Return the [x, y] coordinate for the center point of the cell that contains the specified text.  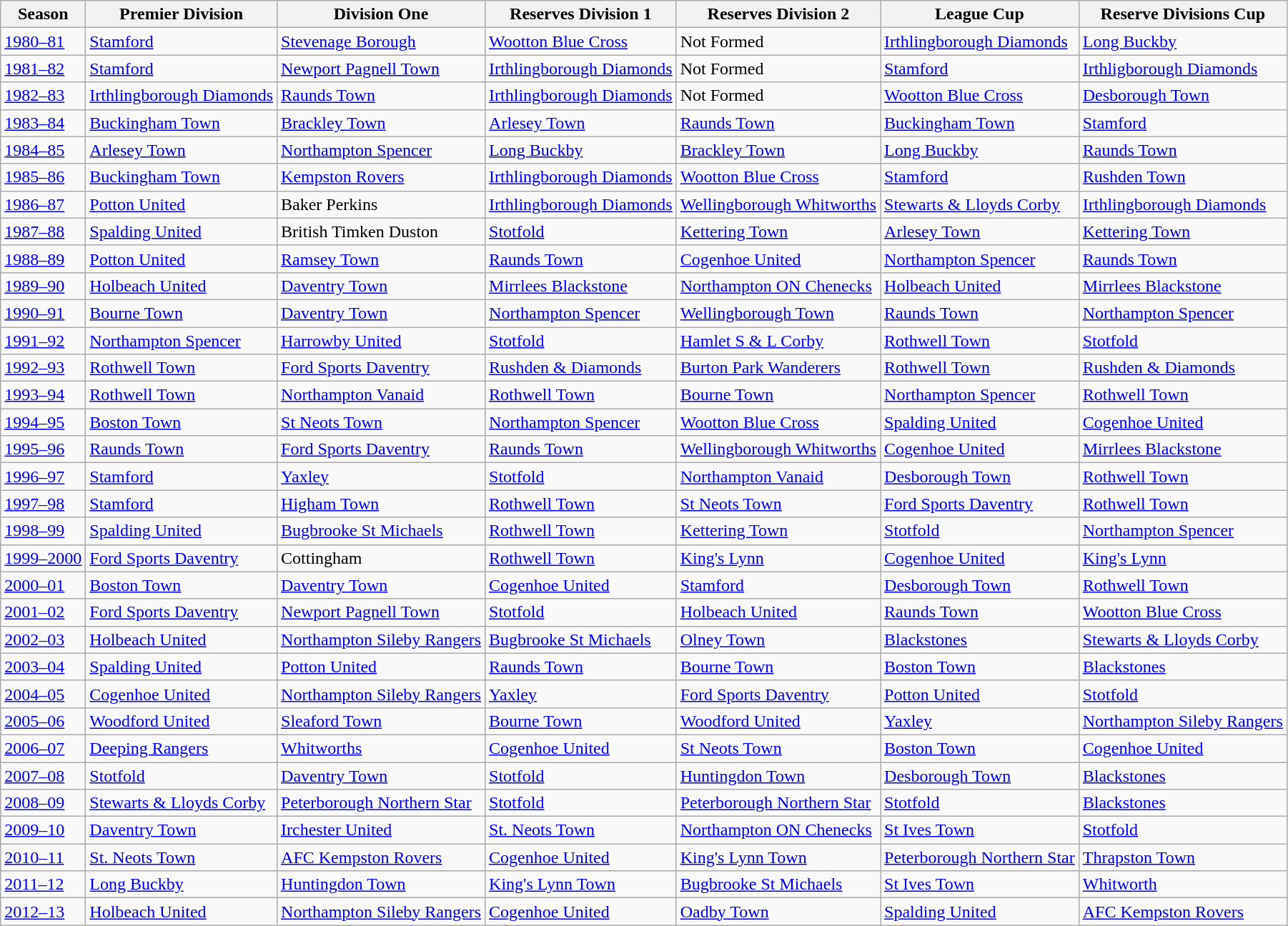
Higham Town [382, 504]
Thrapston Town [1182, 857]
Wellingborough Town [778, 313]
Olney Town [778, 639]
1994–95 [43, 422]
1989–90 [43, 286]
1985–86 [43, 177]
1981–82 [43, 69]
Reserves Division 1 [581, 14]
2008–09 [43, 803]
1990–91 [43, 313]
Reserve Divisions Cup [1182, 14]
Oadby Town [778, 912]
2007–08 [43, 775]
Harrowby United [382, 341]
2003–04 [43, 667]
2000–01 [43, 585]
Ramsey Town [382, 259]
1998–99 [43, 531]
2009–10 [43, 830]
Irthligborough Diamonds [1182, 69]
1991–92 [43, 341]
Division One [382, 14]
2002–03 [43, 639]
British Timken Duston [382, 231]
1988–89 [43, 259]
Deeping Rangers [182, 748]
Baker Perkins [382, 204]
1995–96 [43, 449]
Cottingham [382, 558]
2011–12 [43, 885]
Stevenage Borough [382, 41]
2005–06 [43, 721]
Whitworth [1182, 885]
Sleaford Town [382, 721]
1993–94 [43, 395]
1987–88 [43, 231]
Rushden Town [1182, 177]
1984–85 [43, 150]
Whitworths [382, 748]
1997–98 [43, 504]
Season [43, 14]
1986–87 [43, 204]
League Cup [980, 14]
Irchester United [382, 830]
Burton Park Wanderers [778, 368]
2010–11 [43, 857]
2006–07 [43, 748]
2001–02 [43, 612]
1999–2000 [43, 558]
1996–97 [43, 477]
2012–13 [43, 912]
Reserves Division 2 [778, 14]
1982–83 [43, 96]
1980–81 [43, 41]
1992–93 [43, 368]
2004–05 [43, 694]
1983–84 [43, 123]
Hamlet S & L Corby [778, 341]
Premier Division [182, 14]
Kempston Rovers [382, 177]
